Pinpoint the cell where the given text exists, returning its (x, y) midpoint coordinate. 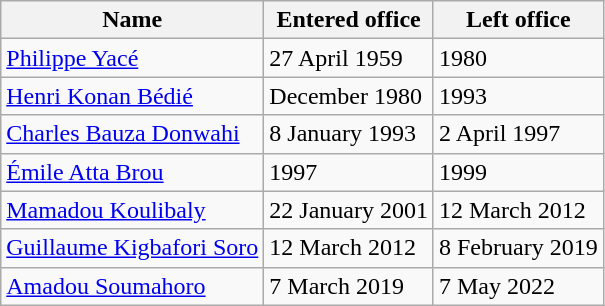
Philippe Yacé (132, 58)
2 April 1997 (518, 134)
1997 (349, 172)
Émile Atta Brou (132, 172)
Entered office (349, 20)
1993 (518, 96)
22 January 2001 (349, 210)
Guillaume Kigbafori Soro (132, 248)
Henri Konan Bédié (132, 96)
Left office (518, 20)
7 March 2019 (349, 286)
Charles Bauza Donwahi (132, 134)
Mamadou Koulibaly (132, 210)
Amadou Soumahoro (132, 286)
Name (132, 20)
1980 (518, 58)
7 May 2022 (518, 286)
27 April 1959 (349, 58)
December 1980 (349, 96)
1999 (518, 172)
8 January 1993 (349, 134)
8 February 2019 (518, 248)
